Provide the (x, y) coordinate of the cell's center where the given text is located.  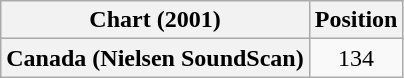
Position (356, 20)
Canada (Nielsen SoundScan) (155, 58)
134 (356, 58)
Chart (2001) (155, 20)
